From the cell containing the given text, extract its center point as [X, Y] coordinate. 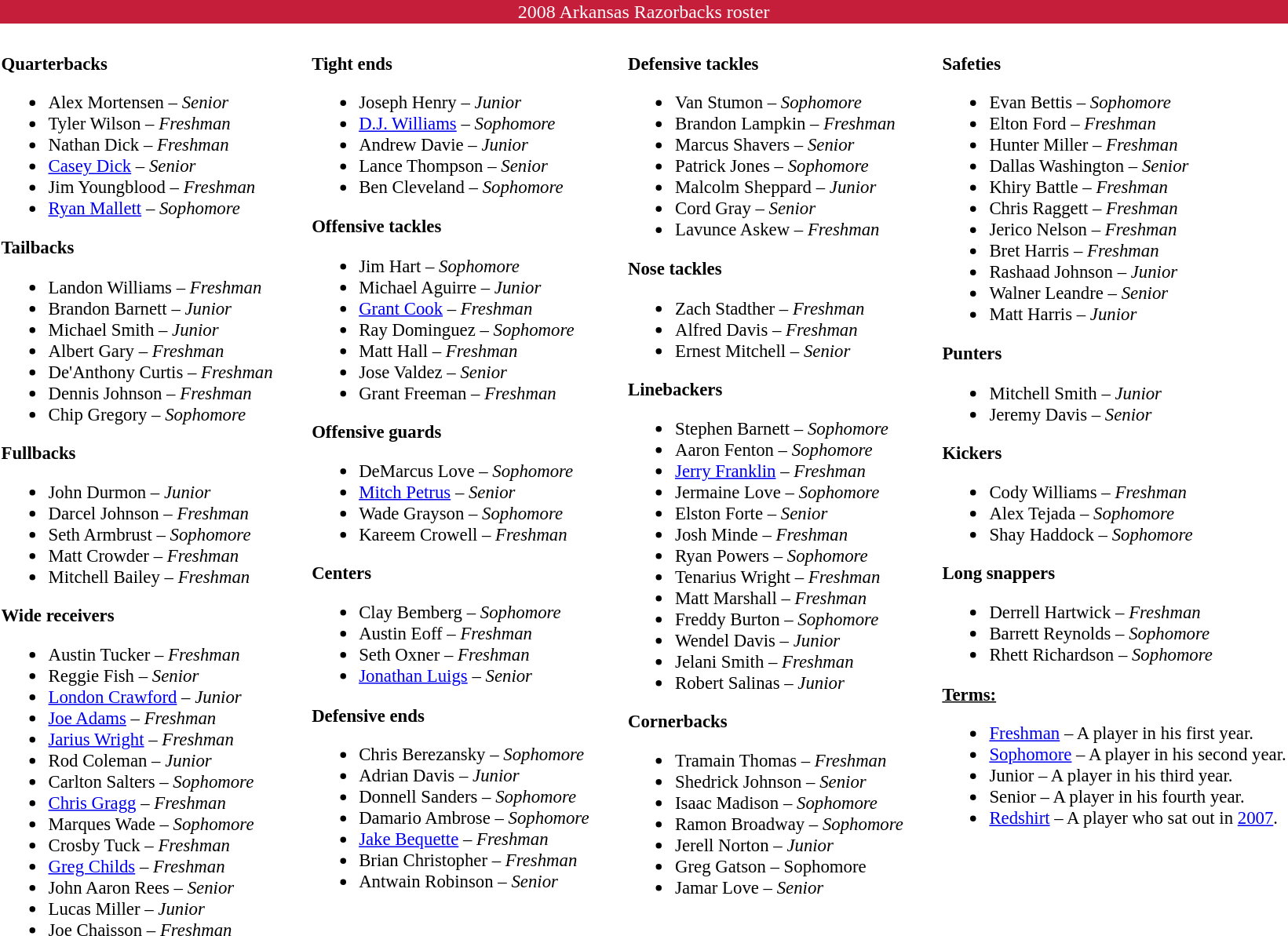
2008 Arkansas Razorbacks roster [644, 12]
